From the cell containing the given text, extract its center point as (X, Y) coordinate. 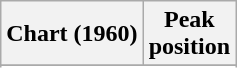
Chart (1960) (72, 34)
Peakposition (189, 34)
